Find where the given text appears and provide that cell's center as (x, y) coordinate. 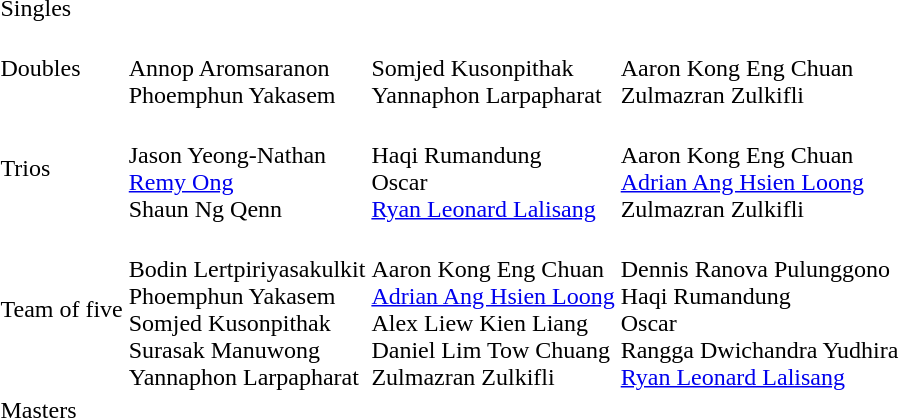
Bodin LertpiriyasakulkitPhoemphun YakasemSomjed KusonpithakSurasak ManuwongYannaphon Larpapharat (247, 310)
Haqi RumandungOscarRyan Leonard Lalisang (493, 168)
Annop AromsaranonPhoemphun Yakasem (247, 68)
Jason Yeong-NathanRemy OngShaun Ng Qenn (247, 168)
Somjed KusonpithakYannaphon Larpapharat (493, 68)
Aaron Kong Eng ChuanAdrian Ang Hsien LoongAlex Liew Kien LiangDaniel Lim Tow ChuangZulmazran Zulkifli (493, 310)
